Find where the given text appears and provide that cell's center as [X, Y] coordinate. 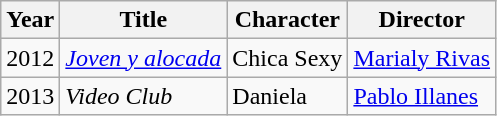
Character [288, 20]
Pablo Illanes [422, 96]
Chica Sexy [288, 58]
2012 [30, 58]
Title [144, 20]
Marialy Rivas [422, 58]
Year [30, 20]
Video Club [144, 96]
Director [422, 20]
2013 [30, 96]
Daniela [288, 96]
Joven y alocada [144, 58]
